From the cell containing the given text, extract its center point as [x, y] coordinate. 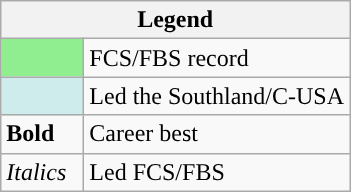
Italics [42, 172]
Legend [176, 20]
FCS/FBS record [217, 58]
Led the Southland/C-USA [217, 96]
Career best [217, 134]
Led FCS/FBS [217, 172]
Bold [42, 134]
